Output the [x, y] coordinate of the center of the cell containing the given text.  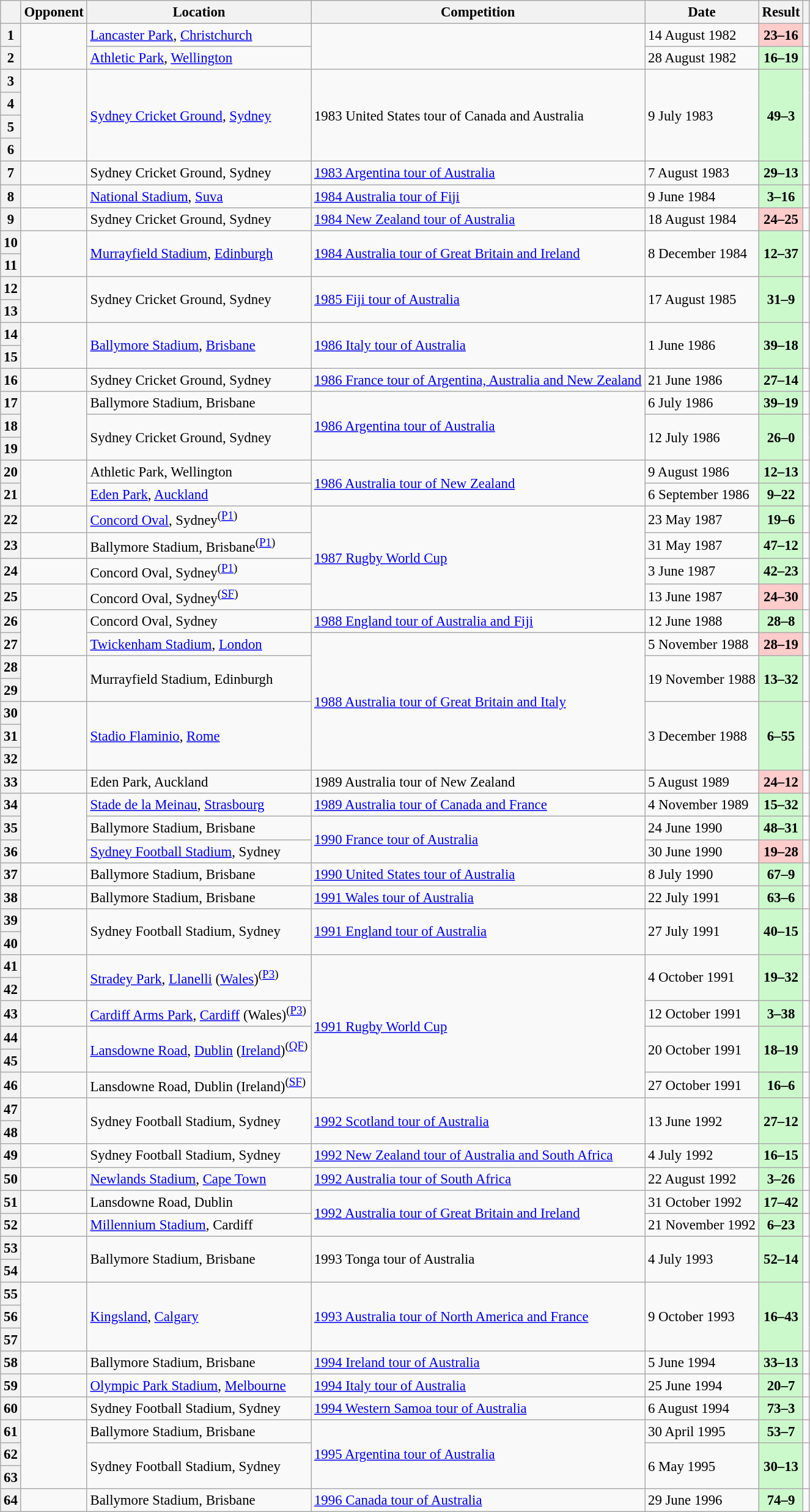
1 [11, 35]
Competition [478, 12]
30 [11, 713]
25 [11, 597]
29 [11, 691]
1986 Australia tour of New Zealand [478, 483]
8 December 1984 [702, 253]
12 [11, 288]
30 June 1990 [702, 851]
48 [11, 1133]
1992 Scotland tour of Australia [478, 1121]
1991 Wales tour of Australia [478, 897]
19 November 1988 [702, 679]
15 [11, 357]
10 [11, 242]
55 [11, 1294]
27 July 1991 [702, 931]
23–16 [781, 35]
22 August 1992 [702, 1179]
12–13 [781, 472]
30–13 [781, 1466]
8 [11, 196]
8 July 1990 [702, 874]
15–32 [781, 806]
38 [11, 897]
7 August 1983 [702, 173]
56 [11, 1317]
24–30 [781, 597]
Date [702, 12]
12 June 1988 [702, 621]
1992 New Zealand tour of Australia and South Africa [478, 1156]
16–15 [781, 1156]
27 [11, 644]
1989 Australia tour of Canada and France [478, 806]
28–8 [781, 621]
48–31 [781, 828]
73–3 [781, 1409]
39 [11, 920]
Lansdowne Road, Dublin [199, 1202]
22 [11, 519]
16–43 [781, 1316]
1994 Italy tour of Australia [478, 1386]
31 [11, 736]
49–3 [781, 116]
4 October 1991 [702, 977]
47–12 [781, 545]
9 [11, 219]
16–19 [781, 58]
45 [11, 1061]
1 June 1986 [702, 345]
1988 England tour of Australia and Fiji [478, 621]
1984 New Zealand tour of Australia [478, 219]
9 October 1993 [702, 1316]
21 November 1992 [702, 1225]
52–14 [781, 1259]
52 [11, 1225]
Kingsland, Calgary [199, 1316]
2 [11, 58]
1984 Australia tour of Fiji [478, 196]
19–28 [781, 851]
1983 Argentina tour of Australia [478, 173]
1995 Argentina tour of Australia [478, 1455]
Lancaster Park, Christchurch [199, 35]
24 [11, 571]
6 August 1994 [702, 1409]
Olympic Park Stadium, Melbourne [199, 1386]
13 June 1992 [702, 1121]
1990 United States tour of Australia [478, 874]
29 June 1996 [702, 1500]
1991 England tour of Australia [478, 931]
67–9 [781, 874]
1986 France tour of Argentina, Australia and New Zealand [478, 380]
20–7 [781, 1386]
6–55 [781, 736]
17 [11, 403]
74–9 [781, 1500]
5 November 1988 [702, 644]
18–19 [781, 1050]
16–6 [781, 1085]
1987 Rugby World Cup [478, 558]
5 August 1989 [702, 782]
National Stadium, Suva [199, 196]
16 [11, 380]
1996 Canada tour of Australia [478, 1500]
1989 Australia tour of New Zealand [478, 782]
17 August 1985 [702, 300]
Newlands Stadium, Cape Town [199, 1179]
Cardiff Arms Park, Cardiff (Wales)(P3) [199, 1014]
9 August 1986 [702, 472]
4 July 1993 [702, 1259]
1985 Fiji tour of Australia [478, 300]
3 December 1988 [702, 736]
18 August 1984 [702, 219]
41 [11, 966]
51 [11, 1202]
13 June 1987 [702, 597]
Stade de la Meinau, Strasbourg [199, 806]
47 [11, 1110]
Twickenham Stadium, London [199, 644]
3–16 [781, 196]
4 November 1989 [702, 806]
34 [11, 806]
40–15 [781, 931]
1988 Australia tour of Great Britain and Italy [478, 702]
Lansdowne Road, Dublin (Ireland)(SF) [199, 1085]
33–13 [781, 1363]
23 May 1987 [702, 519]
21 [11, 495]
23 [11, 545]
27 October 1991 [702, 1085]
3 [11, 81]
Ballymore Stadium, Brisbane(P1) [199, 545]
7 [11, 173]
53–7 [781, 1432]
1993 Tonga tour of Australia [478, 1259]
26 [11, 621]
19–32 [781, 977]
36 [11, 851]
58 [11, 1363]
13 [11, 311]
28 August 1982 [702, 58]
6–23 [781, 1225]
24–25 [781, 219]
18 [11, 426]
Stradey Park, Llanelli (Wales)(P3) [199, 977]
Location [199, 12]
28–19 [781, 644]
5 June 1994 [702, 1363]
29–13 [781, 173]
21 June 1986 [702, 380]
49 [11, 1156]
31 May 1987 [702, 545]
24–12 [781, 782]
31–9 [781, 300]
27–12 [781, 1121]
54 [11, 1271]
22 July 1991 [702, 897]
12 October 1991 [702, 1014]
3–38 [781, 1014]
3 June 1987 [702, 571]
44 [11, 1038]
50 [11, 1179]
Concord Oval, Sydney(SF) [199, 597]
60 [11, 1409]
Stadio Flaminio, Rome [199, 736]
42 [11, 989]
1994 Western Samoa tour of Australia [478, 1409]
1993 Australia tour of North America and France [478, 1316]
1986 Italy tour of Australia [478, 345]
Millennium Stadium, Cardiff [199, 1225]
63–6 [781, 897]
4 [11, 104]
19–6 [781, 519]
Result [781, 12]
32 [11, 759]
46 [11, 1085]
1990 France tour of Australia [478, 839]
26–0 [781, 438]
9 June 1984 [702, 196]
27–14 [781, 380]
11 [11, 265]
24 June 1990 [702, 828]
13–32 [781, 679]
14 [11, 334]
Opponent [54, 12]
4 July 1992 [702, 1156]
12 July 1986 [702, 438]
42–23 [781, 571]
12–37 [781, 253]
1994 Ireland tour of Australia [478, 1363]
1992 Australia tour of Great Britain and Ireland [478, 1214]
37 [11, 874]
1986 Argentina tour of Australia [478, 426]
28 [11, 667]
33 [11, 782]
3–26 [781, 1179]
20 October 1991 [702, 1050]
62 [11, 1455]
39–19 [781, 403]
6 May 1995 [702, 1466]
17–42 [781, 1202]
39–18 [781, 345]
1991 Rugby World Cup [478, 1026]
20 [11, 472]
40 [11, 943]
9 July 1983 [702, 116]
61 [11, 1432]
31 October 1992 [702, 1202]
1984 Australia tour of Great Britain and Ireland [478, 253]
57 [11, 1340]
Lansdowne Road, Dublin (Ireland)(QF) [199, 1050]
6 September 1986 [702, 495]
1983 United States tour of Canada and Australia [478, 116]
64 [11, 1500]
30 April 1995 [702, 1432]
59 [11, 1386]
9–22 [781, 495]
19 [11, 449]
6 [11, 150]
14 August 1982 [702, 35]
35 [11, 828]
6 July 1986 [702, 403]
53 [11, 1248]
Concord Oval, Sydney [199, 621]
1992 Australia tour of South Africa [478, 1179]
63 [11, 1478]
43 [11, 1014]
5 [11, 127]
25 June 1994 [702, 1386]
